For the text-containing cell, return its midpoint in (x, y) coordinate format. 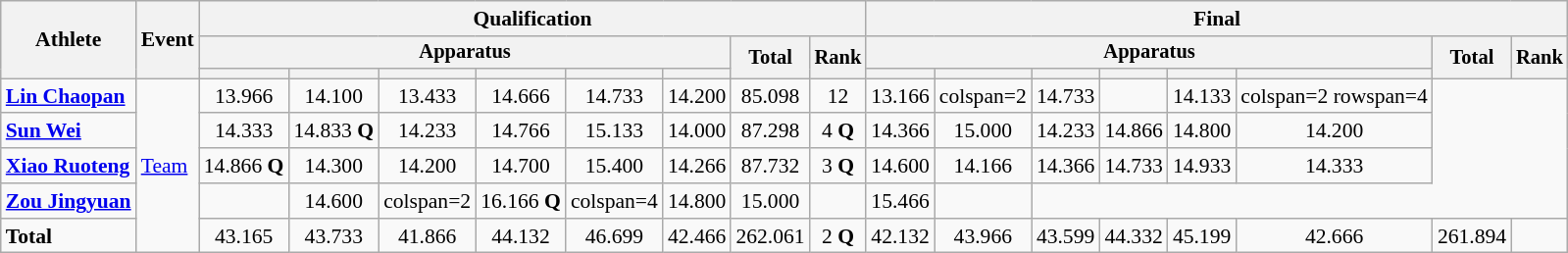
14.300 (333, 166)
14.100 (333, 96)
14.833 Q (333, 131)
14.866 (1134, 131)
3 Q (838, 166)
12 (838, 96)
14.866 Q (244, 166)
Zou Jingyuan (69, 201)
Event (168, 39)
Team (168, 166)
colspan=4 (614, 201)
colspan=2 rowspan=4 (1334, 96)
4 Q (838, 131)
87.732 (770, 166)
Final (1216, 19)
16.166 Q (521, 201)
15.133 (614, 131)
Xiao Ruoteng (69, 166)
14.166 (983, 166)
Qualification (533, 19)
15.400 (614, 166)
13.166 (900, 96)
Sun Wei (69, 131)
14.000 (696, 131)
14.133 (1202, 96)
14.766 (521, 131)
13.433 (428, 96)
14.666 (521, 96)
Lin Chaopan (69, 96)
14.700 (521, 166)
14.933 (1202, 166)
85.098 (770, 96)
15.466 (900, 201)
Athlete (69, 39)
87.298 (770, 131)
14.266 (696, 166)
13.966 (244, 96)
